Extract the [x, y] coordinate from the center of the cell holding the provided text.  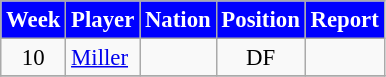
Miller [103, 58]
Nation [178, 20]
Player [103, 20]
DF [260, 58]
Report [344, 20]
10 [34, 58]
Week [34, 20]
Position [260, 20]
